Detect which cell encompasses the target text, then output its (X, Y) center coordinate. 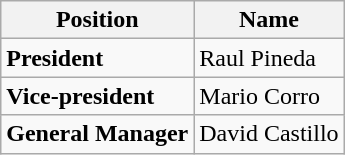
Name (269, 20)
President (98, 58)
Vice-president (98, 96)
Raul Pineda (269, 58)
David Castillo (269, 134)
Position (98, 20)
General Manager (98, 134)
Mario Corro (269, 96)
